Output the [x, y] coordinate of the center of the cell containing the given text.  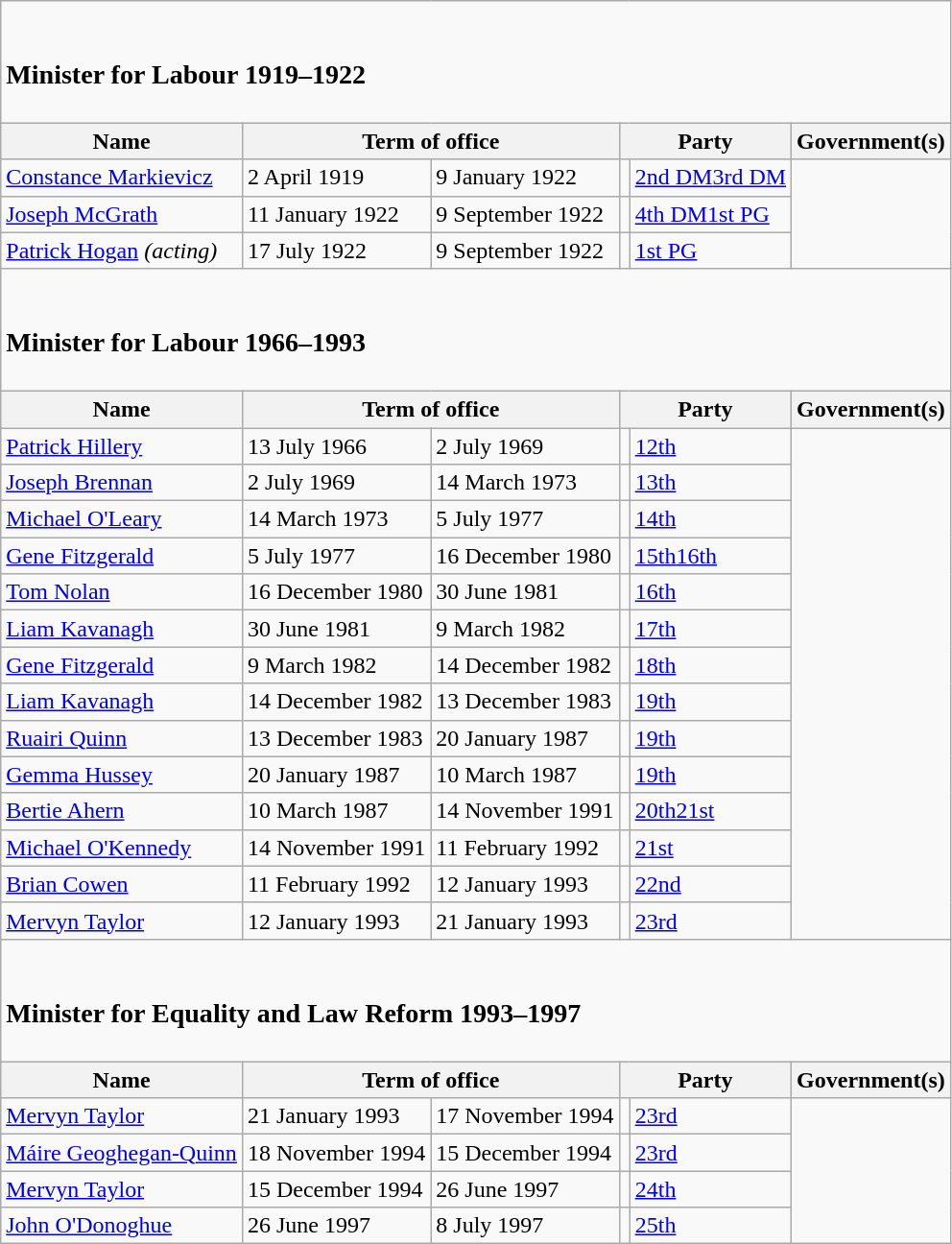
14th [710, 519]
24th [710, 1189]
11 January 1922 [336, 214]
13th [710, 483]
Michael O'Leary [122, 519]
Patrick Hillery [122, 446]
Joseph McGrath [122, 214]
2 April 1919 [336, 178]
13 July 1966 [336, 446]
1st PG [710, 251]
Ruairi Quinn [122, 738]
20th21st [710, 811]
Patrick Hogan (acting) [122, 251]
Michael O'Kennedy [122, 848]
18 November 1994 [336, 1153]
Minister for Labour 1919–1922 [476, 61]
John O'Donoghue [122, 1226]
Bertie Ahern [122, 811]
16th [710, 592]
17th [710, 629]
21st [710, 848]
22nd [710, 884]
Brian Cowen [122, 884]
Máire Geoghegan-Quinn [122, 1153]
25th [710, 1226]
Tom Nolan [122, 592]
Joseph Brennan [122, 483]
8 July 1997 [525, 1226]
9 January 1922 [525, 178]
18th [710, 665]
Minister for Equality and Law Reform 1993–1997 [476, 1000]
Gemma Hussey [122, 775]
17 July 1922 [336, 251]
12th [710, 446]
15th16th [710, 556]
17 November 1994 [525, 1116]
2nd DM3rd DM [710, 178]
Minister for Labour 1966–1993 [476, 330]
Constance Markievicz [122, 178]
4th DM1st PG [710, 214]
